Find where the given text appears and provide that cell's center as (x, y) coordinate. 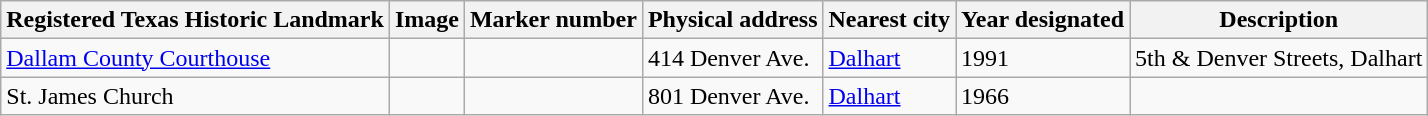
1991 (1043, 58)
801 Denver Ave. (732, 96)
St. James Church (196, 96)
Physical address (732, 20)
Nearest city (890, 20)
Marker number (553, 20)
Description (1279, 20)
1966 (1043, 96)
Image (426, 20)
Dallam County Courthouse (196, 58)
414 Denver Ave. (732, 58)
Registered Texas Historic Landmark (196, 20)
Year designated (1043, 20)
5th & Denver Streets, Dalhart (1279, 58)
